Provide the [X, Y] coordinate of the cell's center where the given text is located.  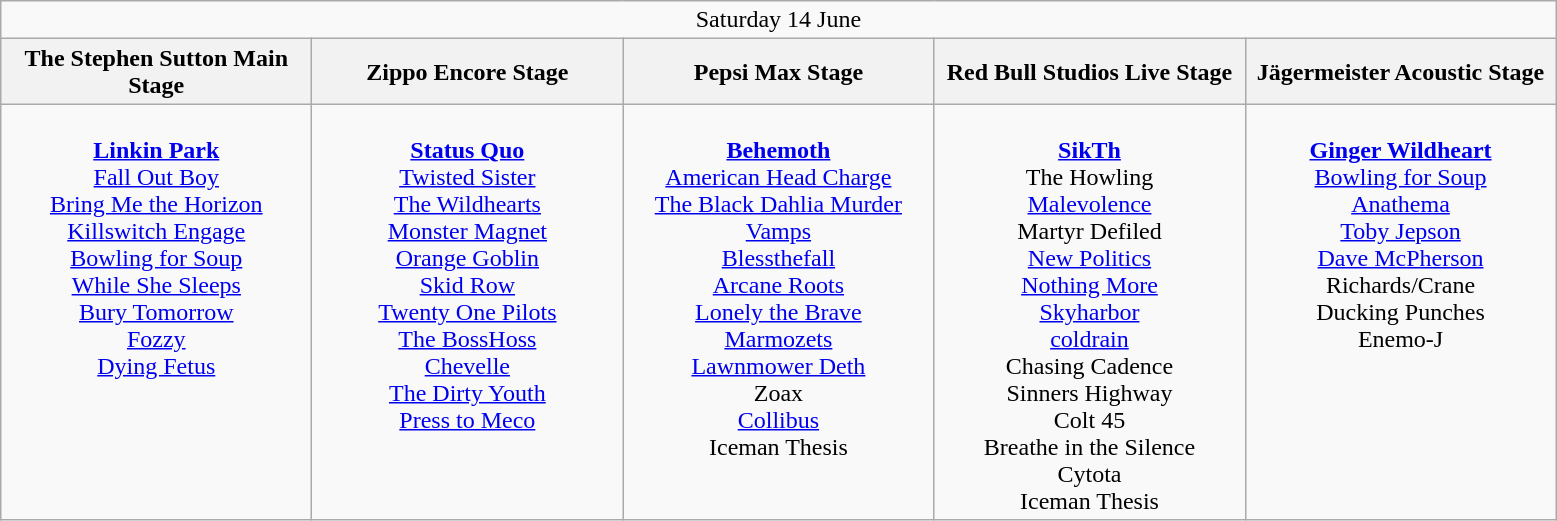
The Stephen Sutton Main Stage [156, 72]
Pepsi Max Stage [778, 72]
Zippo Encore Stage [468, 72]
Linkin Park Fall Out Boy Bring Me the Horizon Killswitch Engage Bowling for Soup While She Sleeps Bury Tomorrow Fozzy Dying Fetus [156, 312]
Status Quo Twisted Sister The Wildhearts Monster Magnet Orange Goblin Skid Row Twenty One Pilots The BossHoss Chevelle The Dirty Youth Press to Meco [468, 312]
Red Bull Studios Live Stage [1090, 72]
Saturday 14 June [778, 20]
Ginger Wildheart Bowling for Soup Anathema Toby Jepson Dave McPherson Richards/Crane Ducking Punches Enemo-J [1400, 312]
Jägermeister Acoustic Stage [1400, 72]
